Search for the cell housing the specified text and yield its (X, Y) center coordinate. 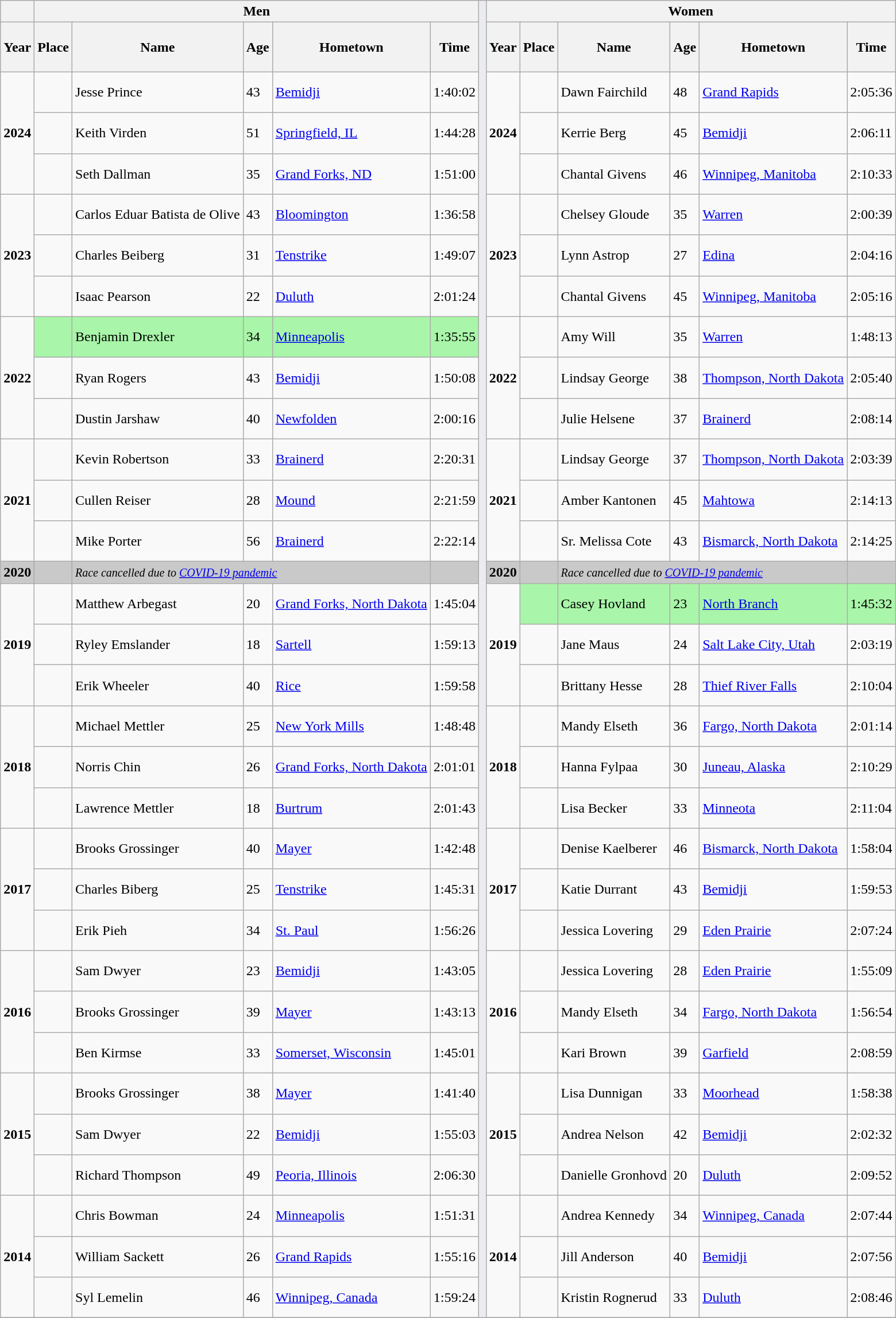
Dawn Fairchild (614, 92)
2:07:56 (871, 1257)
Jill Anderson (614, 1257)
Kari Brown (614, 1052)
Bloomington (352, 215)
2:22:14 (454, 541)
Erik Pieh (158, 930)
St. Paul (352, 930)
1:35:55 (454, 337)
2:04:16 (871, 255)
Edina (773, 255)
1:44:28 (454, 133)
1:43:13 (454, 1012)
2:21:59 (454, 501)
Kristin Rognerud (614, 1298)
Carlos Eduar Batista de Olive (158, 215)
48 (685, 92)
2:09:52 (871, 1175)
Women (690, 11)
1:48:13 (871, 337)
2:02:32 (871, 1135)
Cullen Reiser (158, 501)
Ryley Emslander (158, 644)
36 (685, 726)
Richard Thompson (158, 1175)
Denise Kaelberer (614, 849)
Katie Durrant (614, 889)
1:59:24 (454, 1298)
Benjamin Drexler (158, 337)
Isaac Pearson (158, 296)
Amber Kantonen (614, 501)
Charles Biberg (158, 889)
Springfield, IL (352, 133)
2:01:43 (454, 807)
1:55:09 (871, 971)
51 (257, 133)
2:05:40 (871, 378)
2:00:16 (454, 418)
1:45:32 (871, 604)
2:07:44 (871, 1216)
2:03:19 (871, 644)
Newfolden (352, 418)
Ryan Rogers (158, 378)
1:59:53 (871, 889)
1:55:03 (454, 1135)
Brittany Hesse (614, 686)
Andrea Nelson (614, 1135)
Norris Chin (158, 767)
2:06:11 (871, 133)
Keith Virden (158, 133)
Garfield (773, 1052)
1:42:48 (454, 849)
North Branch (773, 604)
Syl Lemelin (158, 1298)
1:41:40 (454, 1093)
1:36:58 (454, 215)
2:01:01 (454, 767)
Michael Mettler (158, 726)
Lynn Astrop (614, 255)
2:06:30 (454, 1175)
1:48:48 (454, 726)
Somerset, Wisconsin (352, 1052)
Jane Maus (614, 644)
1:51:31 (454, 1216)
1:50:08 (454, 378)
2:10:04 (871, 686)
Casey Hovland (614, 604)
Rice (352, 686)
1:59:58 (454, 686)
Matthew Arbegast (158, 604)
1:51:00 (454, 173)
2:05:36 (871, 92)
Kevin Robertson (158, 459)
2:07:24 (871, 930)
Peoria, Illinois (352, 1175)
Sr. Melissa Cote (614, 541)
Charles Beiberg (158, 255)
2:20:31 (454, 459)
2:10:33 (871, 173)
2:11:04 (871, 807)
1:56:54 (871, 1012)
1:59:13 (454, 644)
2:05:16 (871, 296)
Lisa Dunnigan (614, 1093)
2:00:39 (871, 215)
27 (685, 255)
1:49:07 (454, 255)
1:45:04 (454, 604)
1:45:31 (454, 889)
30 (685, 767)
1:45:01 (454, 1052)
Lisa Becker (614, 807)
2:08:14 (871, 418)
29 (685, 930)
2:14:25 (871, 541)
49 (257, 1175)
2:08:46 (871, 1298)
2:01:24 (454, 296)
Juneau, Alaska (773, 767)
Julie Helsene (614, 418)
Chris Bowman (158, 1216)
1:58:38 (871, 1093)
2:08:59 (871, 1052)
Lawrence Mettler (158, 807)
Burtrum (352, 807)
2:03:39 (871, 459)
Men (257, 11)
Moorhead (773, 1093)
New York Mills (352, 726)
1:40:02 (454, 92)
2:01:14 (871, 726)
Sartell (352, 644)
2:14:13 (871, 501)
Dustin Jarshaw (158, 418)
1:43:05 (454, 971)
Hanna Fylpaa (614, 767)
Thief River Falls (773, 686)
42 (685, 1135)
Danielle Gronhovd (614, 1175)
Andrea Kennedy (614, 1216)
Mike Porter (158, 541)
31 (257, 255)
Mahtowa (773, 501)
56 (257, 541)
1:58:04 (871, 849)
Minneota (773, 807)
William Sackett (158, 1257)
Erik Wheeler (158, 686)
Grand Forks, ND (352, 173)
Salt Lake City, Utah (773, 644)
Ben Kirmse (158, 1052)
Amy Will (614, 337)
2:10:29 (871, 767)
Seth Dallman (158, 173)
Chelsey Gloude (614, 215)
Jesse Prince (158, 92)
1:56:26 (454, 930)
1:55:16 (454, 1257)
Mound (352, 501)
Kerrie Berg (614, 133)
